Scan for the cell matching the given text and deliver its (X, Y) coordinate at center. 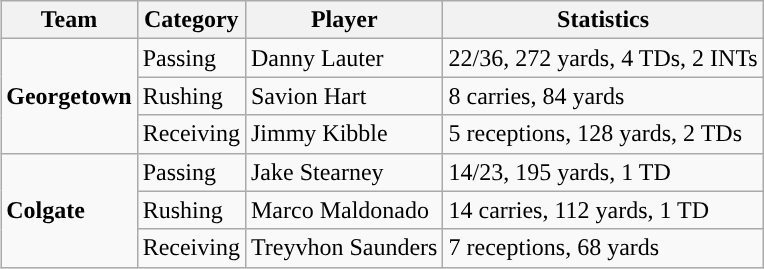
Colgate (69, 210)
Jake Stearney (344, 172)
Team (69, 20)
7 receptions, 68 yards (603, 248)
Danny Lauter (344, 58)
14/23, 195 yards, 1 TD (603, 172)
22/36, 272 yards, 4 TDs, 2 INTs (603, 58)
Treyvhon Saunders (344, 248)
Marco Maldonado (344, 210)
Georgetown (69, 96)
5 receptions, 128 yards, 2 TDs (603, 134)
8 carries, 84 yards (603, 96)
14 carries, 112 yards, 1 TD (603, 210)
Savion Hart (344, 96)
Statistics (603, 20)
Player (344, 20)
Category (191, 20)
Jimmy Kibble (344, 134)
